Extract the (x, y) coordinate from the center of the cell holding the provided text.  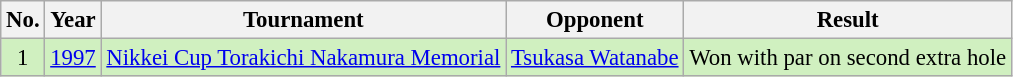
No. (23, 20)
Tsukasa Watanabe (595, 58)
Tournament (304, 20)
Opponent (595, 20)
1997 (73, 58)
Nikkei Cup Torakichi Nakamura Memorial (304, 58)
Year (73, 20)
Result (848, 20)
1 (23, 58)
Won with par on second extra hole (848, 58)
